Determine the [X, Y] coordinate at the center of the cell enclosing the given text.  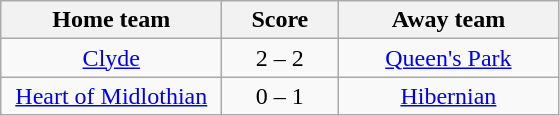
Clyde [112, 58]
Away team [448, 20]
Queen's Park [448, 58]
Heart of Midlothian [112, 96]
Score [280, 20]
0 – 1 [280, 96]
Home team [112, 20]
2 – 2 [280, 58]
Hibernian [448, 96]
